Scan for the cell matching the given text and deliver its [X, Y] coordinate at center. 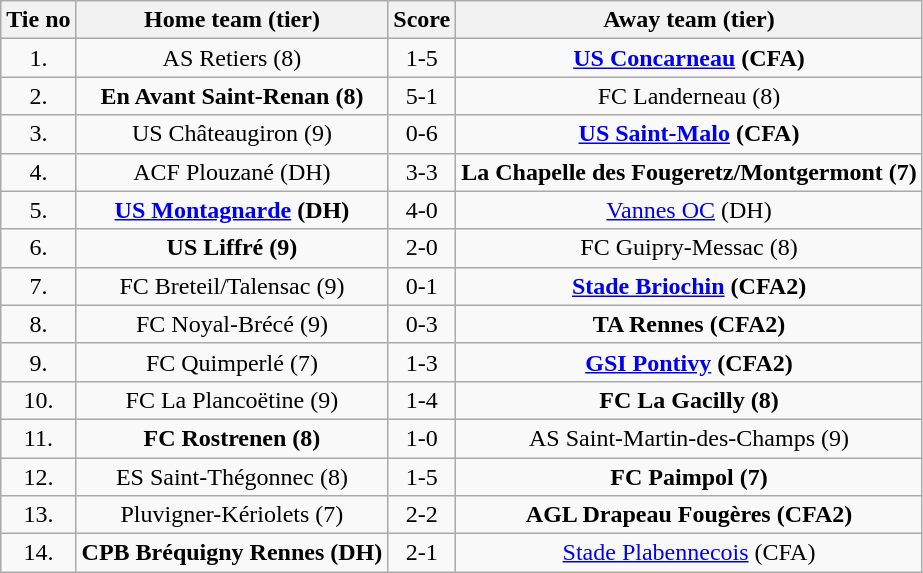
0-1 [422, 286]
ACF Plouzané (DH) [232, 172]
Vannes OC (DH) [690, 210]
Stade Briochin (CFA2) [690, 286]
TA Rennes (CFA2) [690, 324]
5-1 [422, 96]
FC Breteil/Talensac (9) [232, 286]
9. [38, 362]
FC Quimperlé (7) [232, 362]
3-3 [422, 172]
1. [38, 58]
2-2 [422, 515]
2. [38, 96]
4. [38, 172]
FC Guipry-Messac (8) [690, 248]
1-3 [422, 362]
FC Noyal-Brécé (9) [232, 324]
CPB Bréquigny Rennes (DH) [232, 553]
GSI Pontivy (CFA2) [690, 362]
US Liffré (9) [232, 248]
Score [422, 20]
1-4 [422, 400]
FC La Plancoëtine (9) [232, 400]
US Montagnarde (DH) [232, 210]
7. [38, 286]
Pluvigner-Kériolets (7) [232, 515]
FC Rostrenen (8) [232, 438]
FC Landerneau (8) [690, 96]
Home team (tier) [232, 20]
8. [38, 324]
2-0 [422, 248]
AS Retiers (8) [232, 58]
US Saint-Malo (CFA) [690, 134]
0-3 [422, 324]
AGL Drapeau Fougères (CFA2) [690, 515]
3. [38, 134]
En Avant Saint-Renan (8) [232, 96]
ES Saint-Thégonnec (8) [232, 477]
12. [38, 477]
Tie no [38, 20]
11. [38, 438]
FC La Gacilly (8) [690, 400]
1-0 [422, 438]
La Chapelle des Fougeretz/Montgermont (7) [690, 172]
US Concarneau (CFA) [690, 58]
Stade Plabennecois (CFA) [690, 553]
6. [38, 248]
FC Paimpol (7) [690, 477]
4-0 [422, 210]
14. [38, 553]
2-1 [422, 553]
AS Saint-Martin-des-Champs (9) [690, 438]
0-6 [422, 134]
US Châteaugiron (9) [232, 134]
13. [38, 515]
Away team (tier) [690, 20]
5. [38, 210]
10. [38, 400]
